Search for the cell housing the specified text and yield its [X, Y] center coordinate. 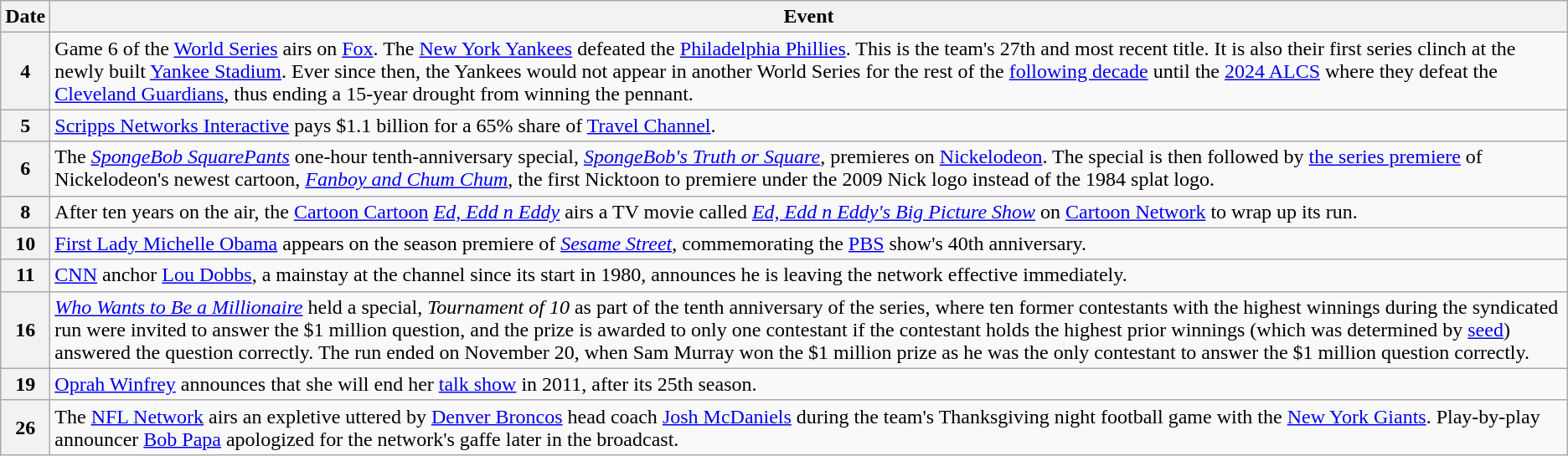
Date [25, 17]
Scripps Networks Interactive pays $1.1 billion for a 65% share of Travel Channel. [809, 126]
Event [809, 17]
8 [25, 212]
First Lady Michelle Obama appears on the season premiere of Sesame Street, commemorating the PBS show's 40th anniversary. [809, 243]
10 [25, 243]
26 [25, 427]
6 [25, 169]
11 [25, 275]
4 [25, 71]
19 [25, 384]
16 [25, 330]
CNN anchor Lou Dobbs, a mainstay at the channel since its start in 1980, announces he is leaving the network effective immediately. [809, 275]
Oprah Winfrey announces that she will end her talk show in 2011, after its 25th season. [809, 384]
5 [25, 126]
